Detect which cell encompasses the target text, then output its [X, Y] center coordinate. 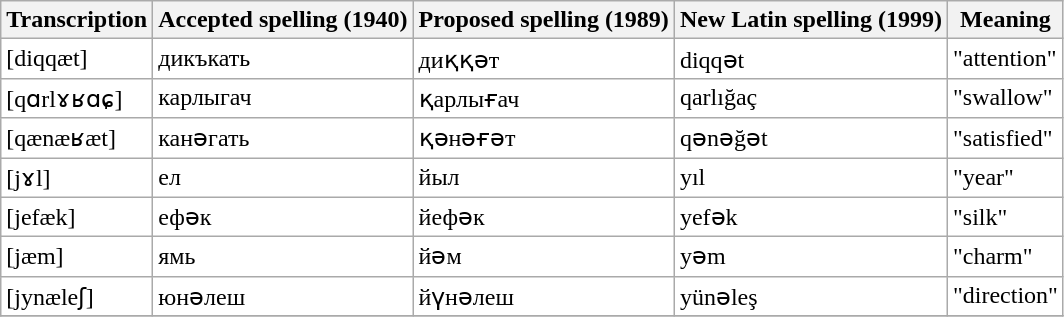
[jɤl] [77, 178]
yəm [810, 257]
дикъкать [283, 59]
"swallow" [1005, 98]
New Latin spelling (1999) [810, 20]
йефәк [544, 217]
[jefæk] [77, 217]
Meaning [1005, 20]
"satisfied" [1005, 138]
ел [283, 178]
ямь [283, 257]
қәнәғәт [544, 138]
[qɑrlɤʁɑɕ] [77, 98]
[jynæleʃ] [77, 296]
диққәт [544, 59]
qənəğət [810, 138]
"attention" [1005, 59]
канәгать [283, 138]
"direction" [1005, 296]
"year" [1005, 178]
[diqqæt] [77, 59]
yefək [810, 217]
ефәк [283, 217]
[qænæʁæt] [77, 138]
Transcription [77, 20]
"charm" [1005, 257]
қарлығач [544, 98]
"silk" [1005, 217]
Proposed spelling (1989) [544, 20]
yıl [810, 178]
йыл [544, 178]
юнәлеш [283, 296]
йәм [544, 257]
[jæm] [77, 257]
Accepted spelling (1940) [283, 20]
qarlığaç [810, 98]
yünəleş [810, 296]
diqqət [810, 59]
йүнәлеш [544, 296]
карлыгач [283, 98]
